Return (X, Y) of the center of cell containing provided text 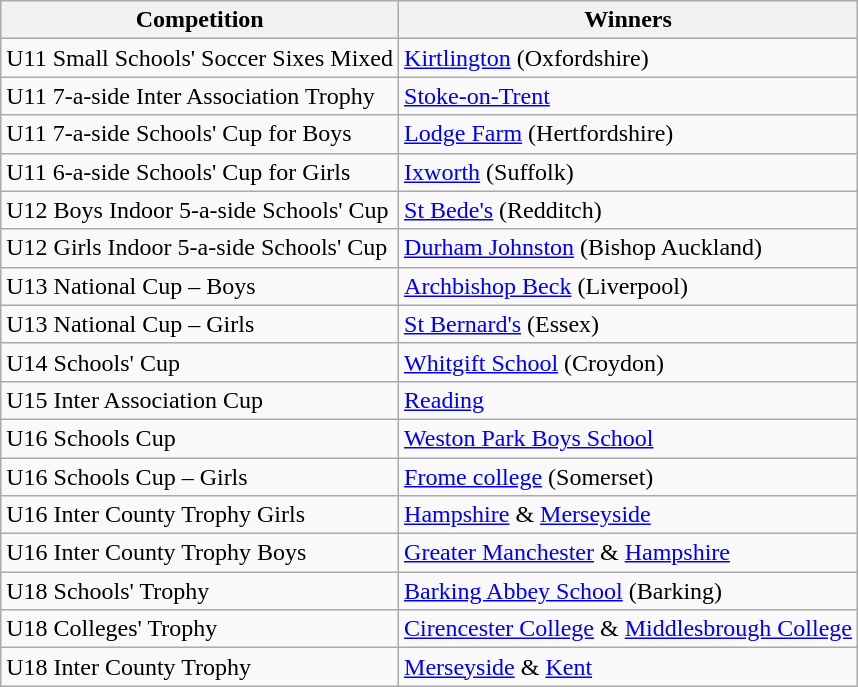
Hampshire & Merseyside (628, 515)
Ixworth (Suffolk) (628, 172)
Barking Abbey School (Barking) (628, 591)
U14 Schools' Cup (200, 362)
U16 Schools Cup (200, 438)
U16 Schools Cup – Girls (200, 477)
U11 7-a-side Schools' Cup for Boys (200, 134)
Weston Park Boys School (628, 438)
U18 Schools' Trophy (200, 591)
Kirtlington (Oxfordshire) (628, 58)
U18 Inter County Trophy (200, 667)
U16 Inter County Trophy Boys (200, 553)
U12 Girls Indoor 5-a-side Schools' Cup (200, 248)
St Bernard's (Essex) (628, 324)
U13 National Cup – Boys (200, 286)
Merseyside & Kent (628, 667)
Competition (200, 20)
U16 Inter County Trophy Girls (200, 515)
U11 Small Schools' Soccer Sixes Mixed (200, 58)
Archbishop Beck (Liverpool) (628, 286)
Frome college (Somerset) (628, 477)
Stoke-on-Trent (628, 96)
U18 Colleges' Trophy (200, 629)
Durham Johnston (Bishop Auckland) (628, 248)
U15 Inter Association Cup (200, 400)
Reading (628, 400)
Greater Manchester & Hampshire (628, 553)
Cirencester College & Middlesbrough College (628, 629)
Lodge Farm (Hertfordshire) (628, 134)
U12 Boys Indoor 5-a-side Schools' Cup (200, 210)
U13 National Cup – Girls (200, 324)
St Bede's (Redditch) (628, 210)
Winners (628, 20)
U11 7-a-side Inter Association Trophy (200, 96)
Whitgift School (Croydon) (628, 362)
U11 6-a-side Schools' Cup for Girls (200, 172)
